Locate the cell with the specified text and output its (x, y) center coordinate. 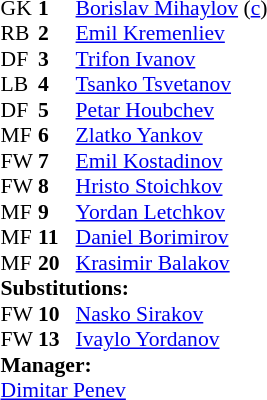
11 (57, 237)
10 (57, 314)
2 (57, 33)
20 (57, 263)
6 (57, 135)
RB (20, 33)
LB (20, 85)
13 (57, 339)
4 (57, 85)
9 (57, 212)
5 (57, 110)
8 (57, 187)
3 (57, 59)
7 (57, 161)
